From the cell containing the given text, extract its center point as [X, Y] coordinate. 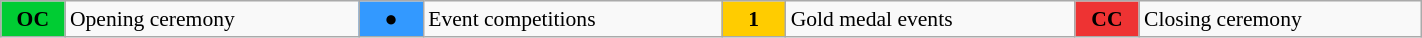
● [391, 19]
1 [754, 19]
Event competitions [572, 19]
Opening ceremony [212, 19]
Gold medal events [930, 19]
Closing ceremony [1280, 19]
CC [1107, 19]
OC [33, 19]
